Identify which cell holds the provided text, then report its [X, Y] central coordinate. 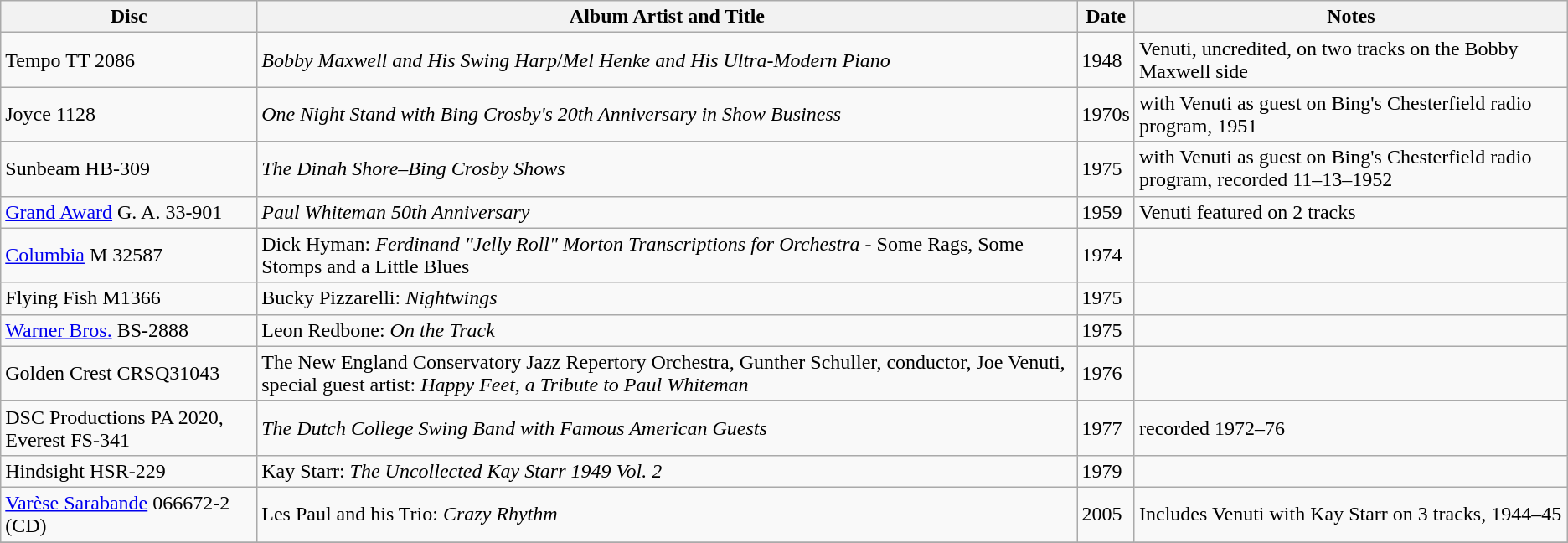
Disc [129, 17]
with Venuti as guest on Bing's Chesterfield radio program, recorded 11–13–1952 [1350, 169]
Kay Starr: The Uncollected Kay Starr 1949 Vol. 2 [667, 471]
1979 [1106, 471]
Bucky Pizzarelli: Nightwings [667, 298]
Bobby Maxwell and His Swing Harp/Mel Henke and His Ultra-Modern Piano [667, 60]
1948 [1106, 60]
Venuti, uncredited, on two tracks on the Bobby Maxwell side [1350, 60]
1970s [1106, 114]
Columbia M 32587 [129, 255]
with Venuti as guest on Bing's Chesterfield radio program, 1951 [1350, 114]
The Dinah Shore–Bing Crosby Shows [667, 169]
Joyce 1128 [129, 114]
Includes Venuti with Kay Starr on 3 tracks, 1944–45 [1350, 515]
Sunbeam HB-309 [129, 169]
Flying Fish M1366 [129, 298]
Date [1106, 17]
1959 [1106, 212]
Les Paul and his Trio: Crazy Rhythm [667, 515]
1976 [1106, 374]
Tempo TT 2086 [129, 60]
Paul Whiteman 50th Anniversary [667, 212]
Grand Award G. A. 33-901 [129, 212]
DSC Productions PA 2020, Everest FS-341 [129, 427]
Dick Hyman: Ferdinand "Jelly Roll" Morton Transcriptions for Orchestra - Some Rags, Some Stomps and a Little Blues [667, 255]
Golden Crest CRSQ31043 [129, 374]
The Dutch College Swing Band with Famous American Guests [667, 427]
recorded 1972–76 [1350, 427]
1974 [1106, 255]
Leon Redbone: On the Track [667, 330]
Venuti featured on 2 tracks [1350, 212]
Hindsight HSR-229 [129, 471]
Album Artist and Title [667, 17]
2005 [1106, 515]
1977 [1106, 427]
One Night Stand with Bing Crosby's 20th Anniversary in Show Business [667, 114]
Varèse Sarabande 066672-2 (CD) [129, 515]
Warner Bros. BS-2888 [129, 330]
Notes [1350, 17]
